Find where the given text appears and provide that cell's center as (x, y) coordinate. 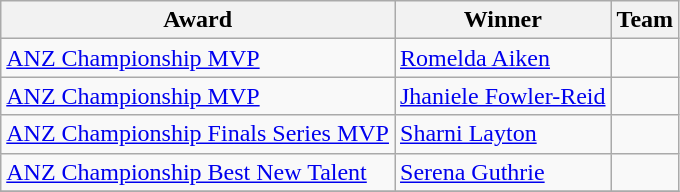
Serena Guthrie (502, 172)
ANZ Championship Best New Talent (198, 172)
Sharni Layton (502, 134)
ANZ Championship Finals Series MVP (198, 134)
Team (645, 20)
Jhaniele Fowler-Reid (502, 96)
Romelda Aiken (502, 58)
Winner (502, 20)
Award (198, 20)
